From the cell containing the given text, extract its center point as (x, y) coordinate. 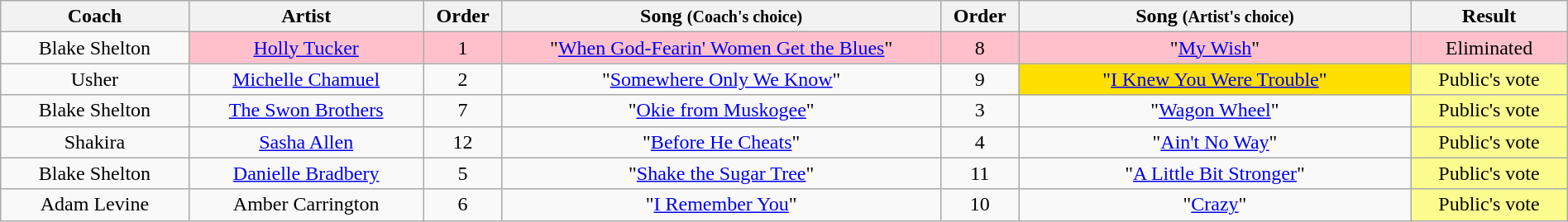
1 (463, 48)
9 (979, 79)
5 (463, 173)
Song (Artist's choice) (1215, 17)
2 (463, 79)
"A Little Bit Stronger" (1215, 173)
Song (Coach's choice) (721, 17)
Danielle Bradbery (306, 173)
Michelle Chamuel (306, 79)
Amber Carrington (306, 205)
"I Knew You Were Trouble" (1215, 79)
3 (979, 111)
11 (979, 173)
"When God-Fearin' Women Get the Blues" (721, 48)
Adam Levine (94, 205)
"Shake the Sugar Tree" (721, 173)
10 (979, 205)
Holly Tucker (306, 48)
"Ain't No Way" (1215, 142)
Artist (306, 17)
Eliminated (1489, 48)
Coach (94, 17)
"My Wish" (1215, 48)
Usher (94, 79)
Result (1489, 17)
"Okie from Muskogee" (721, 111)
4 (979, 142)
"Somewhere Only We Know" (721, 79)
7 (463, 111)
"Wagon Wheel" (1215, 111)
Sasha Allen (306, 142)
8 (979, 48)
The Swon Brothers (306, 111)
Shakira (94, 142)
"I Remember You" (721, 205)
"Before He Cheats" (721, 142)
6 (463, 205)
12 (463, 142)
"Crazy" (1215, 205)
